For the text-containing cell, return its midpoint in [X, Y] coordinate format. 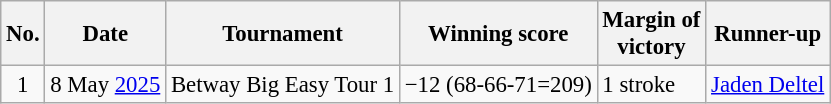
Betway Big Easy Tour 1 [283, 85]
Tournament [283, 34]
1 stroke [652, 85]
Margin ofvictory [652, 34]
−12 (68-66-71=209) [498, 85]
Winning score [498, 34]
8 May 2025 [106, 85]
Date [106, 34]
1 [23, 85]
Jaden Deltel [768, 85]
Runner-up [768, 34]
No. [23, 34]
